From the cell containing the given text, extract its center point as (X, Y) coordinate. 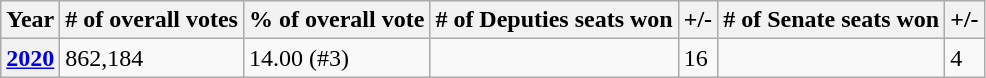
# of Deputies seats won (554, 20)
Year (30, 20)
% of overall vote (336, 20)
16 (698, 58)
14.00 (#3) (336, 58)
862,184 (152, 58)
4 (964, 58)
# of Senate seats won (832, 20)
2020 (30, 58)
# of overall votes (152, 20)
